Capture the cell that displays the provided text and extract its [x, y] central coordinate. 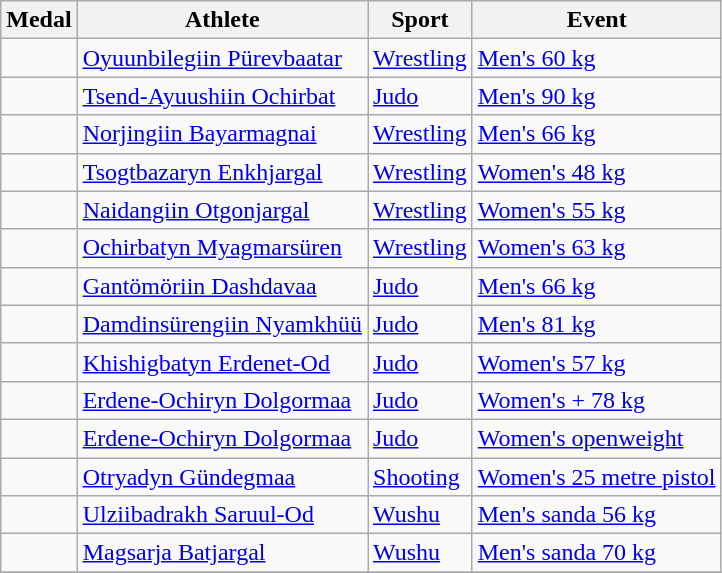
Men's 60 kg [596, 58]
Women's 55 kg [596, 210]
Tsogtbazaryn Enkhjargal [222, 172]
Women's + 78 kg [596, 400]
Ulziibadrakh Saruul-Od [222, 515]
Women's openweight [596, 438]
Women's 25 metre pistol [596, 477]
Men's sanda 70 kg [596, 553]
Women's 63 kg [596, 248]
Damdinsürengiin Nyamkhüü [222, 324]
Tsend-Ayuushiin Ochirbat [222, 96]
Gantömöriin Dashdavaa [222, 286]
Ochirbatyn Myagmarsüren [222, 248]
Khishigbatyn Erdenet-Od [222, 362]
Magsarja Batjargal [222, 553]
Women's 48 kg [596, 172]
Shooting [420, 477]
Men's sanda 56 kg [596, 515]
Oyuunbilegiin Pürevbaatar [222, 58]
Women's 57 kg [596, 362]
Otryadyn Gündegmaa [222, 477]
Medal [39, 20]
Athlete [222, 20]
Event [596, 20]
Men's 90 kg [596, 96]
Men's 81 kg [596, 324]
Naidangiin Otgonjargal [222, 210]
Sport [420, 20]
Norjingiin Bayarmagnai [222, 134]
